From the cell containing the given text, extract its center point as [x, y] coordinate. 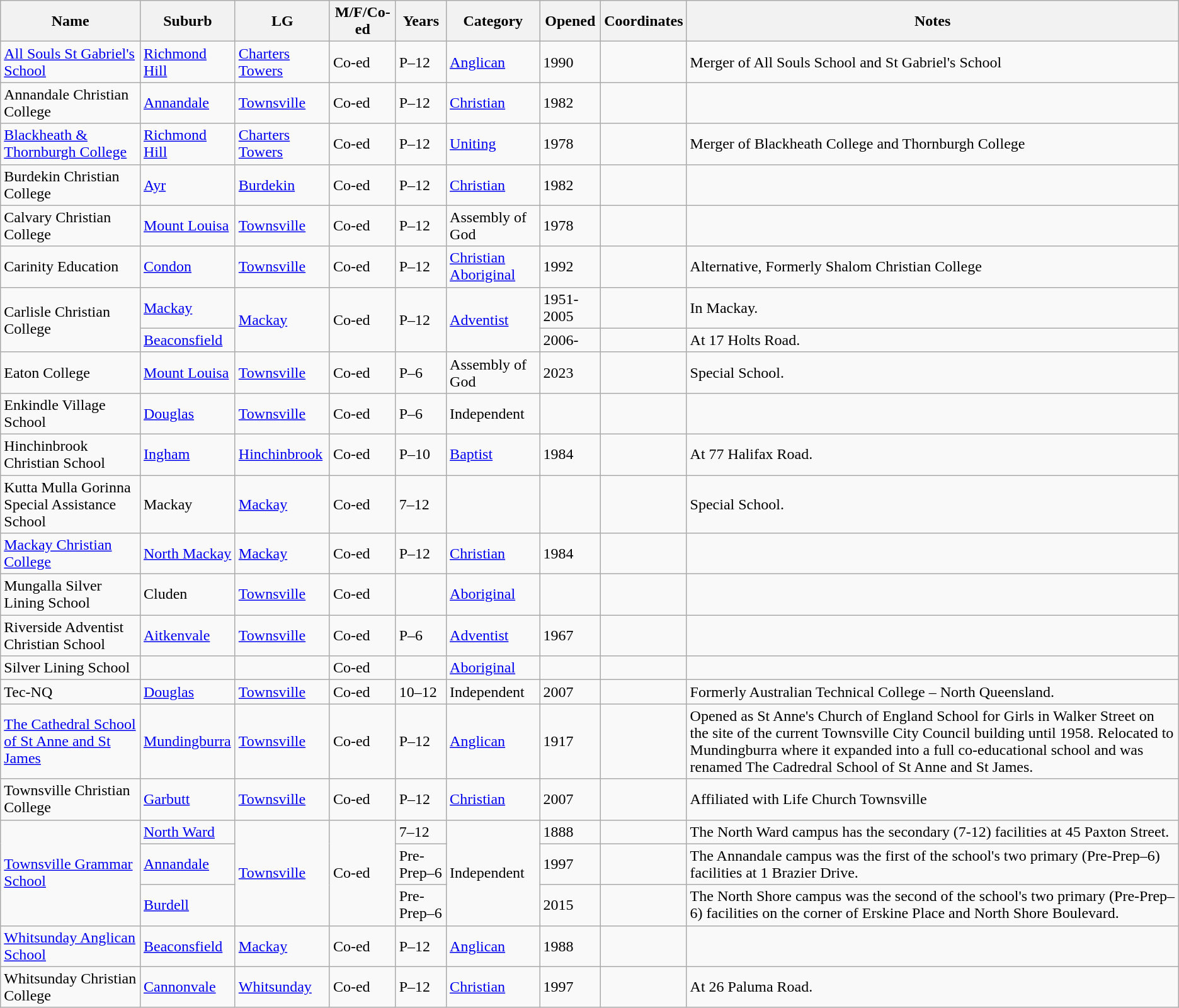
Eaton College [71, 373]
The North Ward campus has the secondary (7-12) facilities at 45 Paxton Street. [932, 832]
Cluden [188, 594]
10–12 [421, 692]
1988 [571, 946]
P–10 [421, 455]
LG [282, 21]
1992 [571, 267]
The Cathedral School of St Anne and St James [71, 742]
2006- [571, 340]
North Mackay [188, 554]
Garbutt [188, 800]
Townsville Christian College [71, 800]
2023 [571, 373]
The Annandale campus was the first of the school's two primary (Pre-Prep–6) facilities at 1 Brazier Drive. [932, 864]
Merger of Blackheath College and Thornburgh College [932, 144]
Burdekin Christian College [71, 185]
Merger of All Souls School and St Gabriel's School [932, 62]
Hinchinbrook [282, 455]
Whitsunday Christian College [71, 987]
1967 [571, 636]
Mungalla Silver Lining School [71, 594]
M/F/Co-ed [363, 21]
Years [421, 21]
North Ward [188, 832]
Townsville Grammar School [71, 873]
Name [71, 21]
Formerly Australian Technical College – North Queensland. [932, 692]
Suburb [188, 21]
Carlisle Christian College [71, 320]
Uniting [493, 144]
Aitkenvale [188, 636]
Alternative, Formerly Shalom Christian College [932, 267]
At 17 Holts Road. [932, 340]
Coordinates [644, 21]
Ingham [188, 455]
At 77 Halifax Road. [932, 455]
At 26 Paluma Road. [932, 987]
Ayr [188, 185]
Whitsunday [282, 987]
Hinchinbrook Christian School [71, 455]
1888 [571, 832]
Enkindle Village School [71, 413]
The North Shore campus was the second of the school's two primary (Pre-Prep–6) facilities on the corner of Erskine Place and North Shore Boulevard. [932, 905]
1917 [571, 742]
Silver Lining School [71, 668]
1951-2005 [571, 307]
Kutta Mulla Gorinna Special Assistance School [71, 504]
Burdell [188, 905]
Condon [188, 267]
Mackay Christian College [71, 554]
Opened [571, 21]
Affiliated with Life Church Townsville [932, 800]
Category [493, 21]
Burdekin [282, 185]
Cannonvale [188, 987]
Whitsunday Anglican School [71, 946]
In Mackay. [932, 307]
1990 [571, 62]
Tec-NQ [71, 692]
Carinity Education [71, 267]
Notes [932, 21]
Calvary Christian College [71, 225]
All Souls St Gabriel's School [71, 62]
Mundingburra [188, 742]
2015 [571, 905]
Baptist [493, 455]
Annandale Christian College [71, 103]
Riverside Adventist Christian School [71, 636]
Blackheath & Thornburgh College [71, 144]
Christian Aboriginal [493, 267]
